Return (x, y) of the center of cell containing provided text 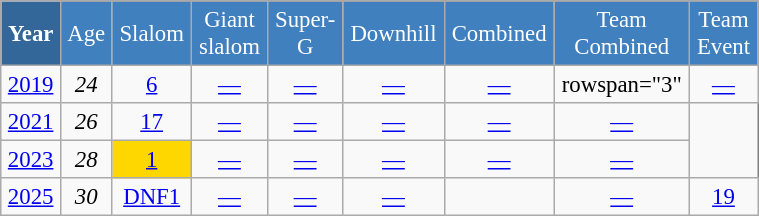
Downhill (394, 34)
17 (152, 122)
Team Event (723, 34)
28 (86, 160)
6 (152, 85)
2025 (31, 197)
Age (86, 34)
1 (152, 160)
19 (723, 197)
26 (86, 122)
2021 (31, 122)
Giantslalom (230, 34)
Combined (499, 34)
Slalom (152, 34)
2023 (31, 160)
Year (31, 34)
DNF1 (152, 197)
2019 (31, 85)
Super-G (304, 34)
rowspan="3" (622, 85)
24 (86, 85)
Team Combined (622, 34)
30 (86, 197)
